Capture the cell that displays the provided text and extract its [x, y] central coordinate. 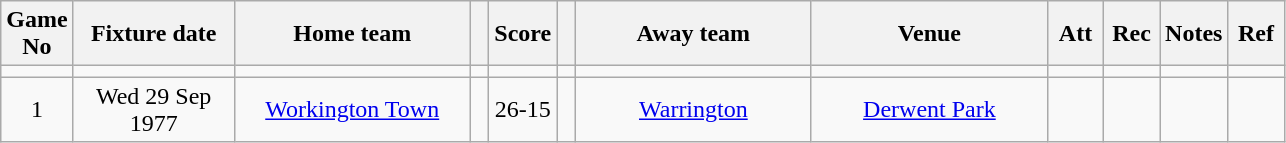
Fixture date [154, 34]
Game No [37, 34]
Warrington [693, 110]
Venue [929, 34]
Ref [1256, 34]
26-15 [523, 110]
Away team [693, 34]
Derwent Park [929, 110]
Att [1075, 34]
Notes [1194, 34]
Home team [352, 34]
Workington Town [352, 110]
Rec [1132, 34]
Score [523, 34]
Wed 29 Sep 1977 [154, 110]
1 [37, 110]
